Pinpoint the cell where the given text exists, returning its (x, y) midpoint coordinate. 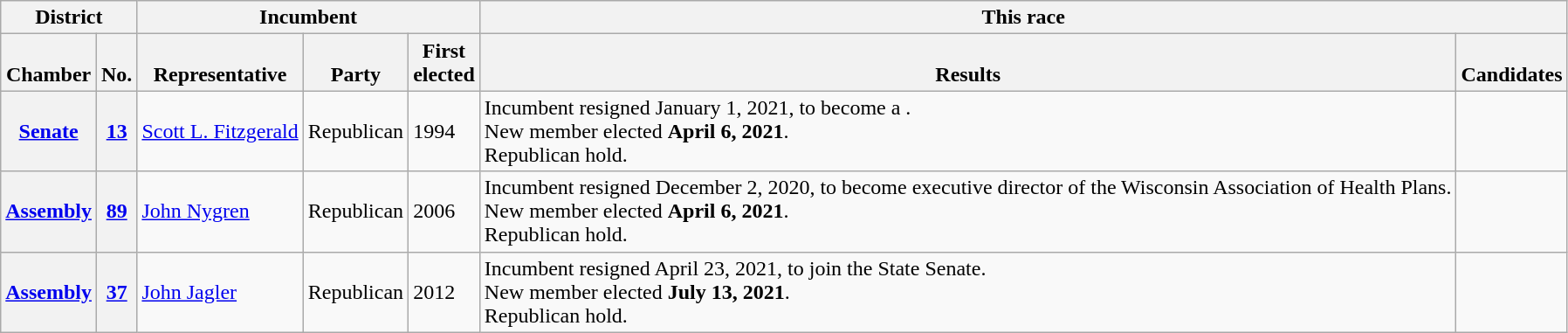
1994 (444, 131)
Representative (220, 63)
John Nygren (220, 212)
Incumbent (308, 17)
No. (116, 63)
Scott L. Fitzgerald (220, 131)
Chamber (49, 63)
John Jagler (220, 292)
This race (1023, 17)
Party (355, 63)
Senate (49, 131)
13 (116, 131)
District (69, 17)
Incumbent resigned April 23, 2021, to join the State Senate.New member elected July 13, 2021.Republican hold. (967, 292)
Firstelected (444, 63)
Results (967, 63)
37 (116, 292)
89 (116, 212)
Incumbent resigned January 1, 2021, to become a .New member elected April 6, 2021.Republican hold. (967, 131)
Candidates (1512, 63)
2006 (444, 212)
2012 (444, 292)
